Find where the given text appears and provide that cell's center as [x, y] coordinate. 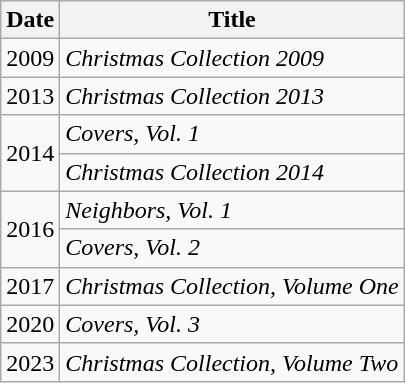
Christmas Collection 2013 [232, 96]
Christmas Collection 2014 [232, 172]
2017 [30, 286]
Neighbors, Vol. 1 [232, 210]
2013 [30, 96]
Christmas Collection 2009 [232, 58]
Title [232, 20]
2016 [30, 229]
Covers, Vol. 1 [232, 134]
2009 [30, 58]
2014 [30, 153]
2023 [30, 362]
Christmas Collection, Volume Two [232, 362]
2020 [30, 324]
Covers, Vol. 2 [232, 248]
Date [30, 20]
Christmas Collection, Volume One [232, 286]
Covers, Vol. 3 [232, 324]
